Pinpoint the cell where the given text exists, returning its [X, Y] midpoint coordinate. 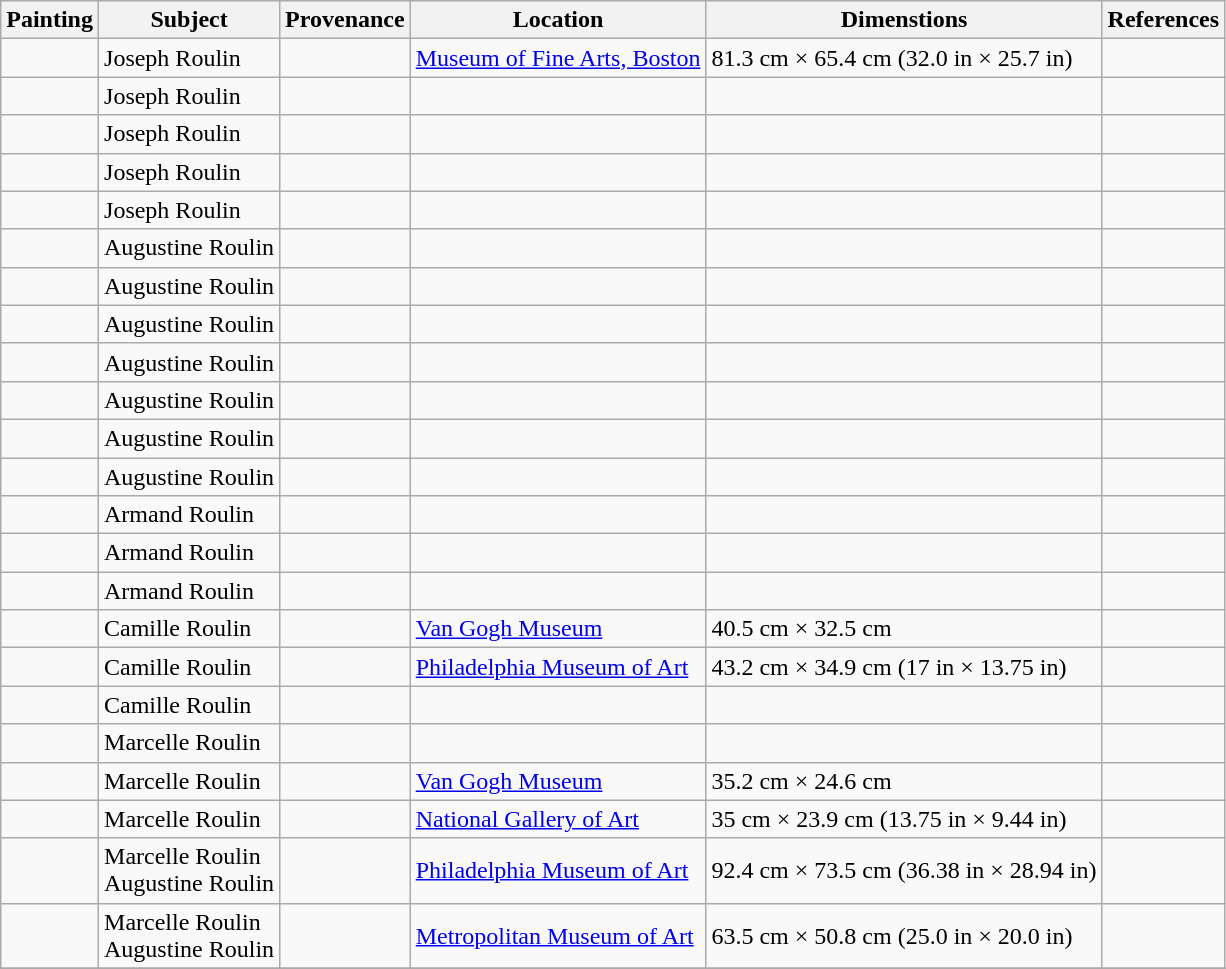
National Gallery of Art [558, 819]
40.5 cm × 32.5 cm [904, 629]
43.2 cm × 34.9 cm (17 in × 13.75 in) [904, 667]
References [1164, 20]
Painting [50, 20]
35 cm × 23.9 cm (13.75 in × 9.44 in) [904, 819]
81.3 cm × 65.4 cm (32.0 in × 25.7 in) [904, 58]
Subject [190, 20]
Location [558, 20]
92.4 cm × 73.5 cm (36.38 in × 28.94 in) [904, 870]
Provenance [346, 20]
Dimenstions [904, 20]
Metropolitan Museum of Art [558, 936]
63.5 cm × 50.8 cm (25.0 in × 20.0 in) [904, 936]
35.2 cm × 24.6 cm [904, 781]
Museum of Fine Arts, Boston [558, 58]
